Pinpoint the cell where the given text exists, returning its (x, y) midpoint coordinate. 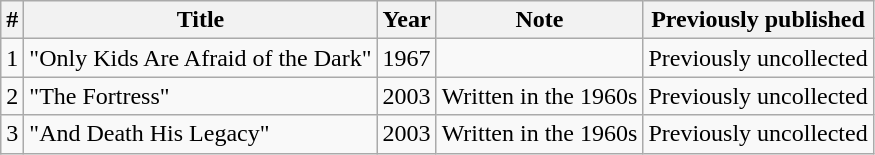
Previously published (758, 20)
1 (12, 58)
2 (12, 96)
"The Fortress" (200, 96)
Year (406, 20)
Title (200, 20)
"And Death His Legacy" (200, 134)
3 (12, 134)
"Only Kids Are Afraid of the Dark" (200, 58)
Note (540, 20)
# (12, 20)
1967 (406, 58)
